Capture the cell that displays the provided text and extract its [X, Y] central coordinate. 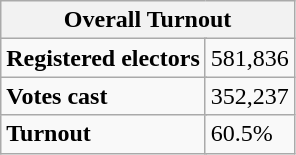
60.5% [250, 134]
Votes cast [104, 96]
Overall Turnout [148, 20]
581,836 [250, 58]
Turnout [104, 134]
352,237 [250, 96]
Registered electors [104, 58]
